Scan for the cell matching the given text and deliver its (x, y) coordinate at center. 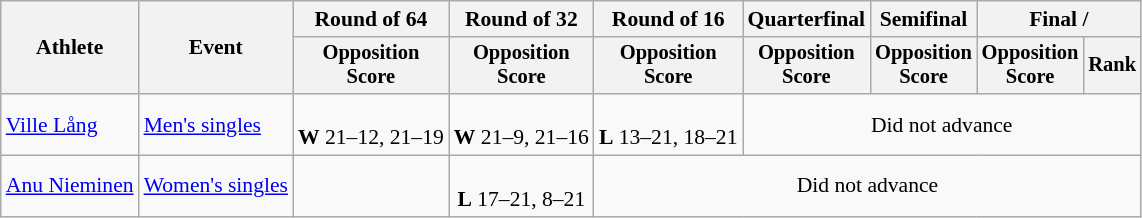
Round of 32 (522, 19)
W 21–9, 21–16 (522, 124)
L 13–21, 18–21 (668, 124)
Men's singles (216, 124)
Rank (1112, 66)
Semifinal (924, 19)
Athlete (70, 48)
L 17–21, 8–21 (522, 186)
Round of 16 (668, 19)
Event (216, 48)
W 21–12, 21–19 (371, 124)
Ville Lång (70, 124)
Round of 64 (371, 19)
Women's singles (216, 186)
Anu Nieminen (70, 186)
Quarterfinal (807, 19)
Final / (1059, 19)
